Detect which cell encompasses the target text, then output its [X, Y] center coordinate. 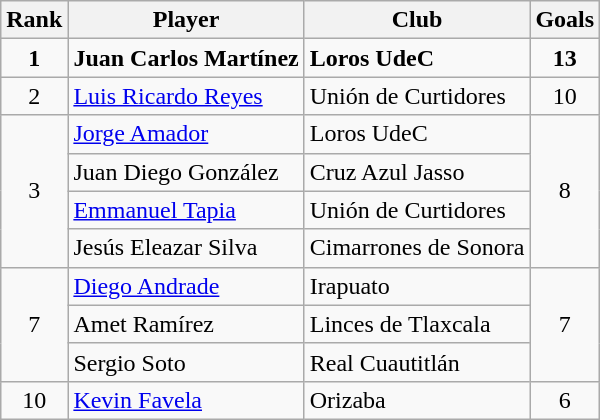
Juan Carlos Martínez [186, 58]
Rank [34, 20]
3 [34, 191]
6 [565, 400]
Cimarrones de Sonora [417, 248]
Juan Diego González [186, 172]
Jesús Eleazar Silva [186, 248]
13 [565, 58]
Linces de Tlaxcala [417, 324]
Sergio Soto [186, 362]
Amet Ramírez [186, 324]
Irapuato [417, 286]
Club [417, 20]
Diego Andrade [186, 286]
1 [34, 58]
Kevin Favela [186, 400]
Emmanuel Tapia [186, 210]
Jorge Amador [186, 134]
Orizaba [417, 400]
Real Cuautitlán [417, 362]
Player [186, 20]
Luis Ricardo Reyes [186, 96]
2 [34, 96]
Cruz Azul Jasso [417, 172]
8 [565, 191]
Goals [565, 20]
